From the cell containing the given text, extract its center point as (x, y) coordinate. 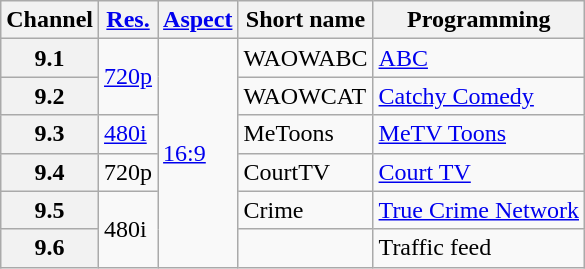
Catchy Comedy (479, 96)
True Crime Network (479, 210)
Short name (306, 20)
Res. (128, 20)
Court TV (479, 172)
9.3 (50, 134)
MeToons (306, 134)
Traffic feed (479, 248)
WAOWCAT (306, 96)
9.6 (50, 248)
9.1 (50, 58)
Aspect (198, 20)
Programming (479, 20)
WAOWABC (306, 58)
9.2 (50, 96)
Crime (306, 210)
ABC (479, 58)
9.5 (50, 210)
Channel (50, 20)
MeTV Toons (479, 134)
CourtTV (306, 172)
16:9 (198, 153)
9.4 (50, 172)
